Return [x, y] of the center of cell containing provided text 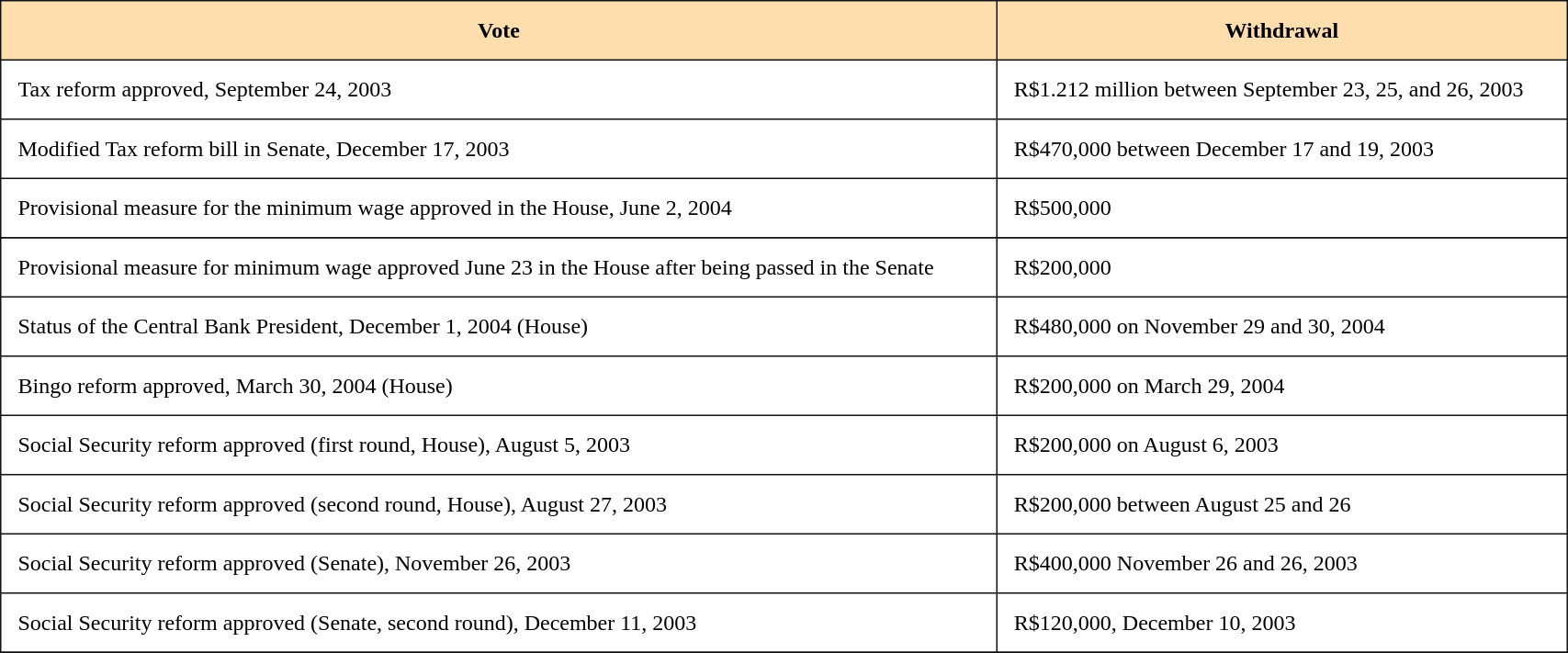
R$500,000 [1282, 208]
Provisional measure for minimum wage approved June 23 in the House after being passed in the Senate [499, 267]
Vote [499, 30]
Social Security reform approved (second round, House), August 27, 2003 [499, 504]
R$200,000 [1282, 267]
Tax reform approved, September 24, 2003 [499, 89]
Provisional measure for the minimum wage approved in the House, June 2, 2004 [499, 208]
Social Security reform approved (Senate, second round), December 11, 2003 [499, 623]
Withdrawal [1282, 30]
R$400,000 November 26 and 26, 2003 [1282, 563]
R$200,000 on March 29, 2004 [1282, 386]
R$200,000 on August 6, 2003 [1282, 445]
R$480,000 on November 29 and 30, 2004 [1282, 326]
R$1.212 million between September 23, 25, and 26, 2003 [1282, 89]
R$200,000 between August 25 and 26 [1282, 504]
R$470,000 between December 17 and 19, 2003 [1282, 149]
Social Security reform approved (Senate), November 26, 2003 [499, 563]
R$120,000, December 10, 2003 [1282, 623]
Bingo reform approved, March 30, 2004 (House) [499, 386]
Modified Tax reform bill in Senate, December 17, 2003 [499, 149]
Social Security reform approved (first round, House), August 5, 2003 [499, 445]
Status of the Central Bank President, December 1, 2004 (House) [499, 326]
